Search for the cell housing the specified text and yield its [X, Y] center coordinate. 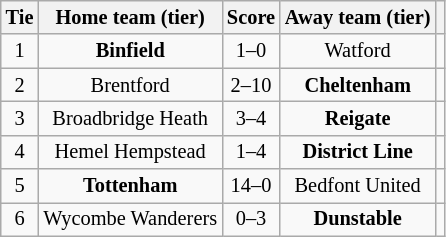
Brentford [130, 85]
Bedfont United [358, 186]
Watford [358, 51]
14–0 [251, 186]
0–3 [251, 219]
Wycombe Wanderers [130, 219]
2 [20, 85]
Away team (tier) [358, 17]
District Line [358, 152]
2–10 [251, 85]
4 [20, 152]
Home team (tier) [130, 17]
3–4 [251, 118]
Tottenham [130, 186]
6 [20, 219]
1–4 [251, 152]
Reigate [358, 118]
Tie [20, 17]
Hemel Hempstead [130, 152]
3 [20, 118]
Binfield [130, 51]
Dunstable [358, 219]
Score [251, 17]
1 [20, 51]
Cheltenham [358, 85]
Broadbridge Heath [130, 118]
5 [20, 186]
1–0 [251, 51]
